Detect which cell encompasses the target text, then output its [x, y] center coordinate. 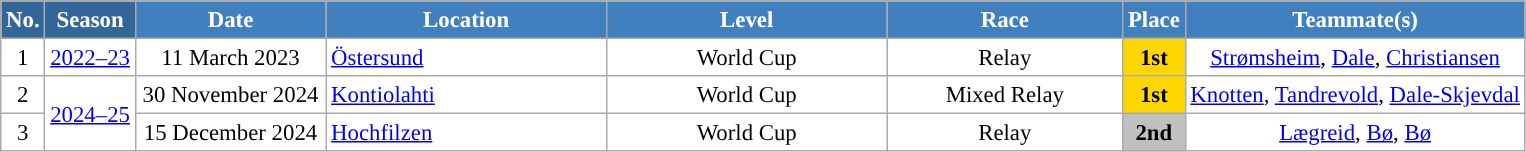
11 March 2023 [230, 58]
Place [1154, 20]
Strømsheim, Dale, Christiansen [1355, 58]
Level [746, 20]
2nd [1154, 133]
Kontiolahti [466, 95]
3 [23, 133]
1 [23, 58]
Lægreid, Bø, Bø [1355, 133]
2024–25 [90, 114]
Season [90, 20]
15 December 2024 [230, 133]
Date [230, 20]
No. [23, 20]
Location [466, 20]
Östersund [466, 58]
Race [1005, 20]
Mixed Relay [1005, 95]
2 [23, 95]
2022–23 [90, 58]
Hochfilzen [466, 133]
30 November 2024 [230, 95]
Teammate(s) [1355, 20]
Knotten, Tandrevold, Dale-Skjevdal [1355, 95]
